Locate the cell with the specified text and output its [x, y] center coordinate. 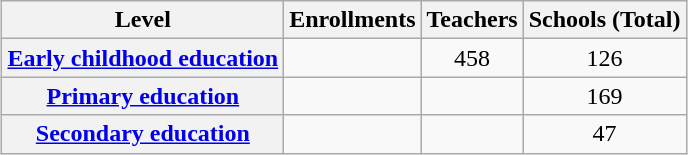
Teachers [472, 20]
Enrollments [352, 20]
Primary education [143, 96]
126 [604, 58]
Schools (Total) [604, 20]
Secondary education [143, 134]
Early childhood education [143, 58]
Level [143, 20]
169 [604, 96]
47 [604, 134]
458 [472, 58]
